Capture the cell that displays the provided text and extract its [x, y] central coordinate. 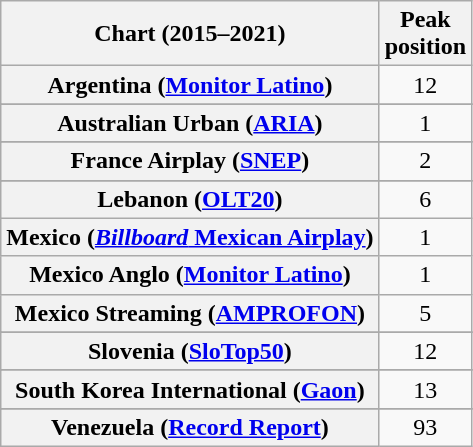
13 [425, 389]
93 [425, 427]
6 [425, 199]
Australian Urban (ARIA) [190, 123]
France Airplay (SNEP) [190, 161]
South Korea International (Gaon) [190, 389]
Chart (2015–2021) [190, 34]
Mexico (Billboard Mexican Airplay) [190, 237]
Mexico Anglo (Monitor Latino) [190, 275]
Mexico Streaming (AMPROFON) [190, 313]
2 [425, 161]
Argentina (Monitor Latino) [190, 85]
5 [425, 313]
Venezuela (Record Report) [190, 427]
Lebanon (OLT20) [190, 199]
Peakposition [425, 34]
Slovenia (SloTop50) [190, 351]
